Return (X, Y) of the center of cell containing provided text 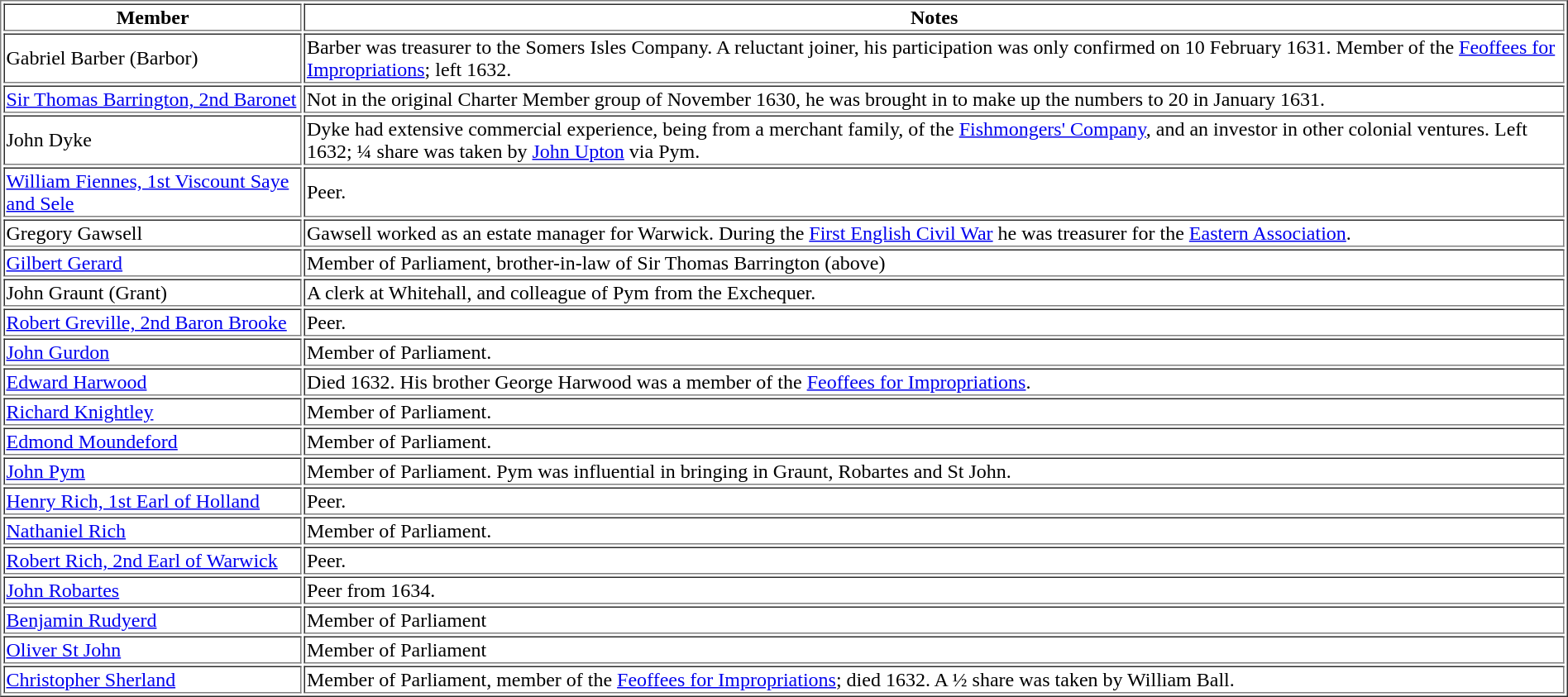
Nathaniel Rich (152, 531)
Member of Parliament, member of the Feoffees for Impropriations; died 1632. A ½ share was taken by William Ball. (935, 680)
Notes (935, 17)
Richard Knightley (152, 412)
Christopher Sherland (152, 680)
Gawsell worked as an estate manager for Warwick. During the First English Civil War he was treasurer for the Eastern Association. (935, 233)
Gregory Gawsell (152, 233)
John Dyke (152, 141)
Not in the original Charter Member group of November 1630, he was brought in to make up the numbers to 20 in January 1631. (935, 99)
Gabriel Barber (Barbor) (152, 58)
Robert Rich, 2nd Earl of Warwick (152, 561)
Peer from 1634. (935, 590)
Oliver St John (152, 650)
A clerk at Whitehall, and colleague of Pym from the Exchequer. (935, 293)
Member of Parliament. Pym was influential in bringing in Graunt, Robartes and St John. (935, 471)
Member of Parliament, brother-in-law of Sir Thomas Barrington (above) (935, 263)
Gilbert Gerard (152, 263)
Member (152, 17)
John Robartes (152, 590)
Sir Thomas Barrington, 2nd Baronet (152, 99)
Benjamin Rudyerd (152, 620)
Edmond Moundeford (152, 442)
Edward Harwood (152, 382)
William Fiennes, 1st Viscount Saye and Sele (152, 192)
Robert Greville, 2nd Baron Brooke (152, 322)
John Graunt (Grant) (152, 293)
John Pym (152, 471)
Died 1632. His brother George Harwood was a member of the Feoffees for Impropriations. (935, 382)
John Gurdon (152, 352)
Henry Rich, 1st Earl of Holland (152, 501)
